Determine the (x, y) coordinate at the center of the cell enclosing the given text.  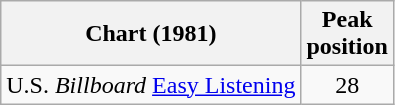
Chart (1981) (151, 34)
U.S. Billboard Easy Listening (151, 85)
Peakposition (347, 34)
28 (347, 85)
